Locate the cell with the specified text and output its [X, Y] center coordinate. 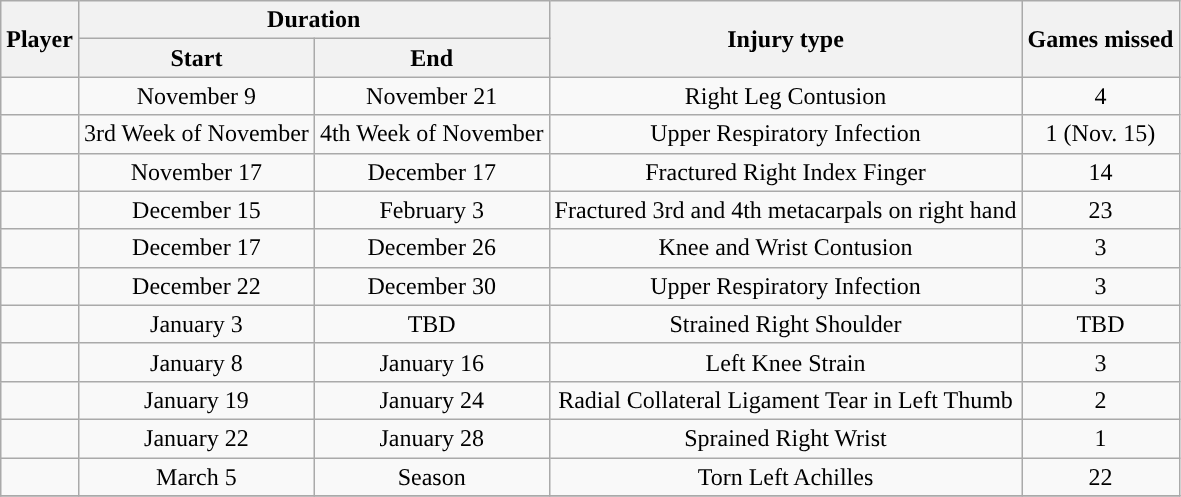
1 [1100, 438]
January 24 [432, 400]
Season [432, 477]
January 16 [432, 362]
2 [1100, 400]
End [432, 58]
Fractured Right Index Finger [786, 172]
Sprained Right Wrist [786, 438]
March 5 [196, 477]
3rd Week of November [196, 134]
Injury type [786, 39]
Left Knee Strain [786, 362]
November 17 [196, 172]
14 [1100, 172]
4 [1100, 96]
22 [1100, 477]
4th Week of November [432, 134]
Start [196, 58]
January 3 [196, 324]
December 22 [196, 286]
1 (Nov. 15) [1100, 134]
Duration [314, 20]
23 [1100, 210]
November 9 [196, 96]
Knee and Wrist Contusion [786, 248]
December 15 [196, 210]
November 21 [432, 96]
December 26 [432, 248]
February 3 [432, 210]
January 19 [196, 400]
Torn Left Achilles [786, 477]
Strained Right Shoulder [786, 324]
Fractured 3rd and 4th metacarpals on right hand [786, 210]
Right Leg Contusion [786, 96]
Games missed [1100, 39]
January 22 [196, 438]
January 28 [432, 438]
Radial Collateral Ligament Tear in Left Thumb [786, 400]
Player [40, 39]
January 8 [196, 362]
December 30 [432, 286]
